Provide the (x, y) coordinate of the cell's center where the given text is located.  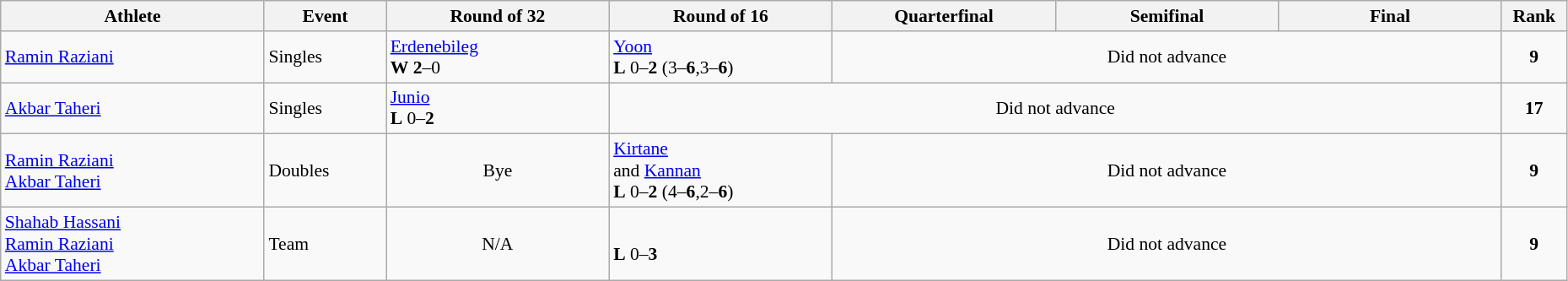
Kirtane and KannanL 0–2 (4–6,2–6) (720, 170)
Event (325, 16)
N/A (498, 245)
Quarterfinal (945, 16)
Akbar Taheri (133, 108)
ErdenebilegW 2–0 (498, 57)
Ramin Raziani (133, 57)
L 0–3 (720, 245)
YoonL 0–2 (3–6,3–6) (720, 57)
Ramin RazianiAkbar Taheri (133, 170)
Round of 16 (720, 16)
Rank (1533, 16)
Doubles (325, 170)
Athlete (133, 16)
Round of 32 (498, 16)
Final (1390, 16)
17 (1533, 108)
JunioL 0–2 (498, 108)
Bye (498, 170)
Team (325, 245)
Shahab HassaniRamin RazianiAkbar Taheri (133, 245)
Semifinal (1167, 16)
